From the cell containing the given text, extract its center point as (x, y) coordinate. 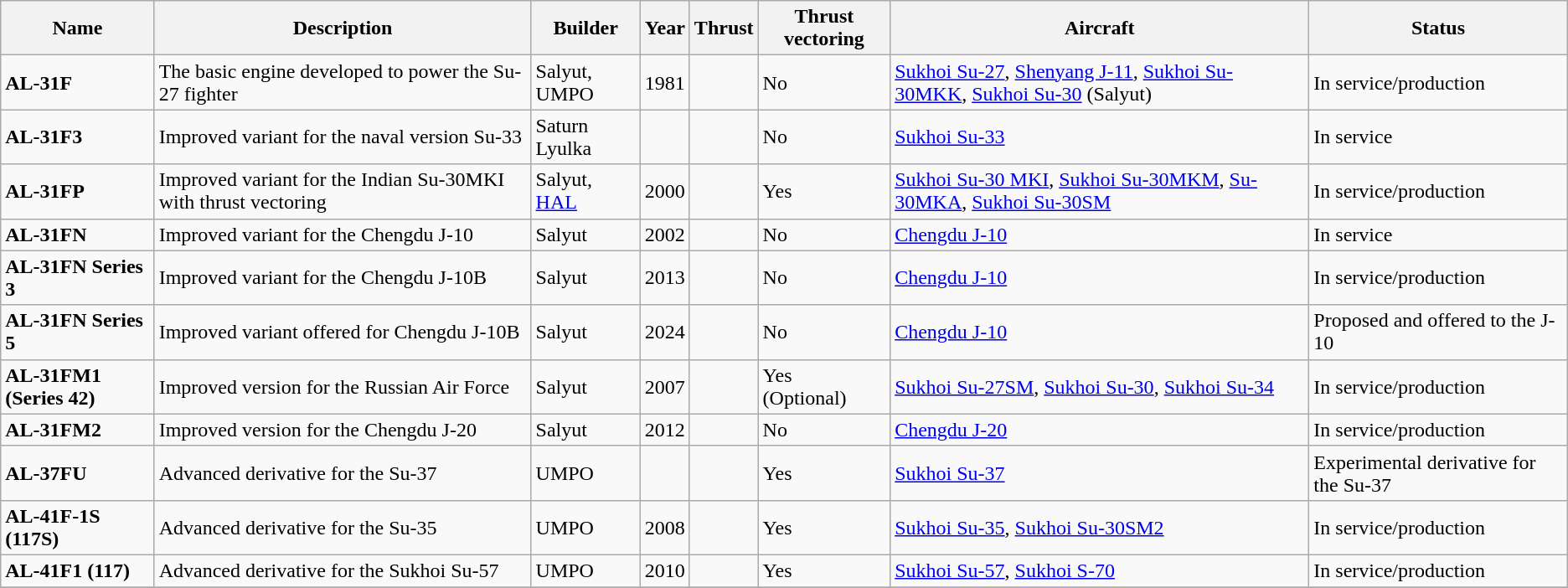
Salyut, HAL (585, 191)
AL-31FN Series 3 (77, 278)
Chengdu J-20 (1100, 430)
Saturn Lyulka (585, 137)
2024 (665, 332)
2007 (665, 387)
Sukhoi Su-27, Shenyang J-11, Sukhoi Su-30MKK, Sukhoi Su-30 (Salyut) (1100, 82)
The basic engine developed to power the Su-27 fighter (343, 82)
AL-41F-1S (117S) (77, 528)
AL-31FP (77, 191)
Proposed and offered to the J-10 (1438, 332)
Improved variant for the Chengdu J-10B (343, 278)
Improved version for the Chengdu J-20 (343, 430)
Year (665, 28)
1981 (665, 82)
AL-31FM1 (Series 42) (77, 387)
AL-31FN Series 5 (77, 332)
Thrust (724, 28)
AL-37FU (77, 472)
2008 (665, 528)
AL-31F3 (77, 137)
Advanced derivative for the Su-35 (343, 528)
Improved variant offered for Chengdu J-10B (343, 332)
Experimental derivative for the Su-37 (1438, 472)
Thrust vectoring (824, 28)
Salyut, UMPO (585, 82)
Name (77, 28)
Improved variant for the Indian Su-30MKI with thrust vectoring (343, 191)
AL-31F (77, 82)
Improved variant for the Chengdu J-10 (343, 235)
Description (343, 28)
Advanced derivative for the Sukhoi Su-57 (343, 570)
2000 (665, 191)
2013 (665, 278)
Improved version for the Russian Air Force (343, 387)
Sukhoi Su-37 (1100, 472)
Aircraft (1100, 28)
Yes(Optional) (824, 387)
Sukhoi Su-57, Sukhoi S-70 (1100, 570)
Builder (585, 28)
Status (1438, 28)
Advanced derivative for the Su-37 (343, 472)
AL-31FM2 (77, 430)
Sukhoi Su-27SM, Sukhoi Su-30, Sukhoi Su-34 (1100, 387)
Improved variant for the naval version Su-33 (343, 137)
Sukhoi Su-33 (1100, 137)
2002 (665, 235)
AL-31FN (77, 235)
2010 (665, 570)
Sukhoi Su-30 MKI, Sukhoi Su-30MKM, Su-30MKA, Sukhoi Su-30SM (1100, 191)
AL-41F1 (117) (77, 570)
2012 (665, 430)
Sukhoi Su-35, Sukhoi Su-30SM2 (1100, 528)
